Identify which cell holds the provided text, then report its (x, y) central coordinate. 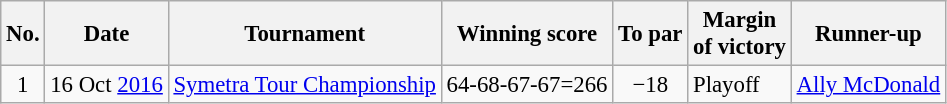
Playoff (740, 85)
Tournament (304, 34)
Date (106, 34)
No. (23, 34)
Winning score (527, 34)
16 Oct 2016 (106, 85)
1 (23, 85)
Ally McDonald (868, 85)
−18 (650, 85)
64-68-67-67=266 (527, 85)
Runner-up (868, 34)
Symetra Tour Championship (304, 85)
Marginof victory (740, 34)
To par (650, 34)
